Capture the cell that displays the provided text and extract its [x, y] central coordinate. 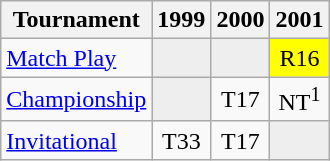
1999 [182, 20]
Match Play [76, 58]
Championship [76, 100]
Tournament [76, 20]
2000 [240, 20]
Invitational [76, 140]
R16 [300, 58]
T33 [182, 140]
NT1 [300, 100]
2001 [300, 20]
